Locate the cell with the specified text and output its [x, y] center coordinate. 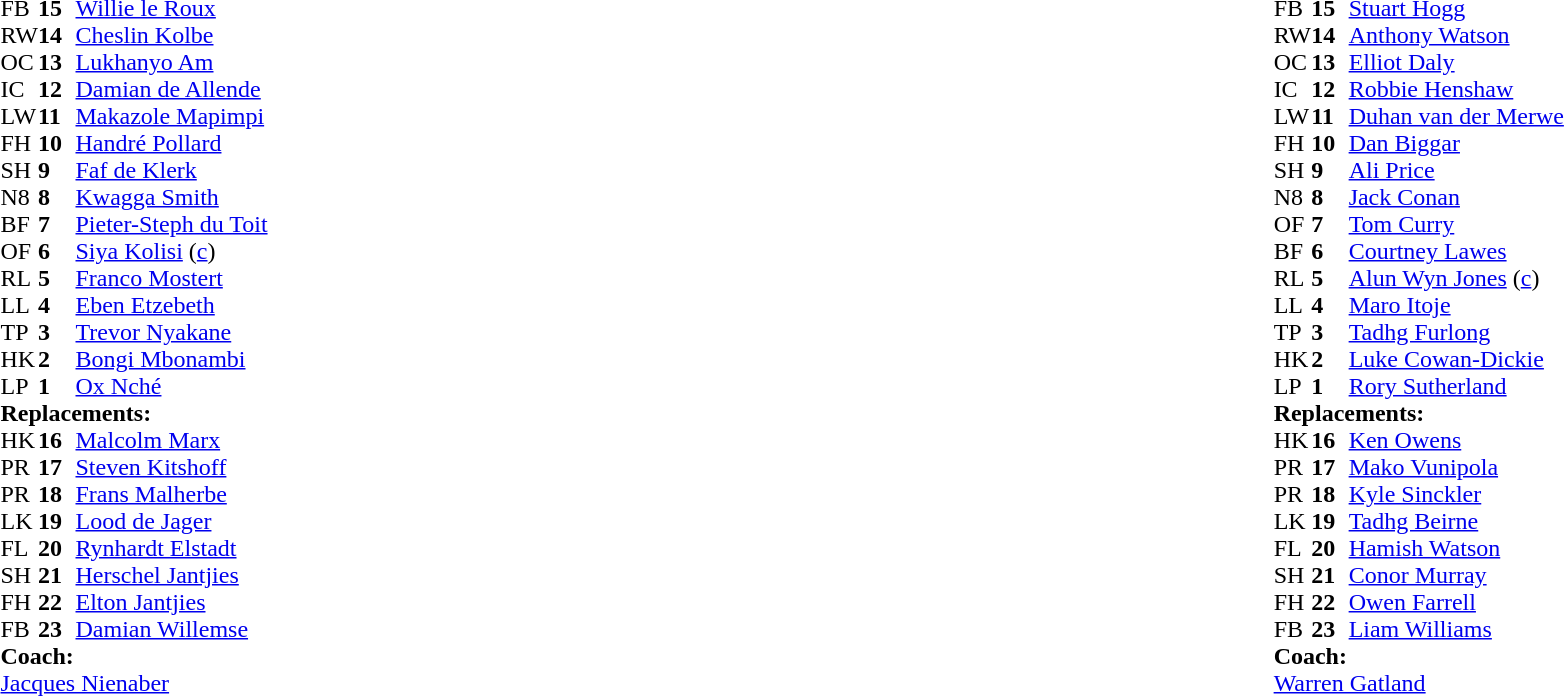
Bongi Mbonambi [172, 360]
Liam Williams [1456, 630]
Alun Wyn Jones (c) [1456, 278]
Courtney Lawes [1456, 252]
Malcolm Marx [172, 440]
Elliot Daly [1456, 62]
Frans Malherbe [172, 494]
Lukhanyo Am [172, 62]
Jack Conan [1456, 198]
Rory Sutherland [1456, 386]
Tadhg Beirne [1456, 522]
Pieter-Steph du Toit [172, 224]
Damian Willemse [172, 630]
Damian de Allende [172, 90]
Trevor Nyakane [172, 332]
Ken Owens [1456, 440]
Faf de Klerk [172, 170]
Hamish Watson [1456, 548]
Ali Price [1456, 170]
Luke Cowan-Dickie [1456, 360]
Tadhg Furlong [1456, 332]
Handré Pollard [172, 144]
Anthony Watson [1456, 36]
Elton Jantjies [172, 602]
Maro Itoje [1456, 306]
Owen Farrell [1456, 602]
Duhan van der Merwe [1456, 116]
Siya Kolisi (c) [172, 252]
Kwagga Smith [172, 198]
Kyle Sinckler [1456, 494]
Franco Mostert [172, 278]
Lood de Jager [172, 522]
Cheslin Kolbe [172, 36]
Eben Etzebeth [172, 306]
Rynhardt Elstadt [172, 548]
Mako Vunipola [1456, 468]
Robbie Henshaw [1456, 90]
Herschel Jantjies [172, 576]
Conor Murray [1456, 576]
Steven Kitshoff [172, 468]
Makazole Mapimpi [172, 116]
Tom Curry [1456, 224]
Dan Biggar [1456, 144]
Ox Nché [172, 386]
